Capture the cell that displays the provided text and extract its (X, Y) central coordinate. 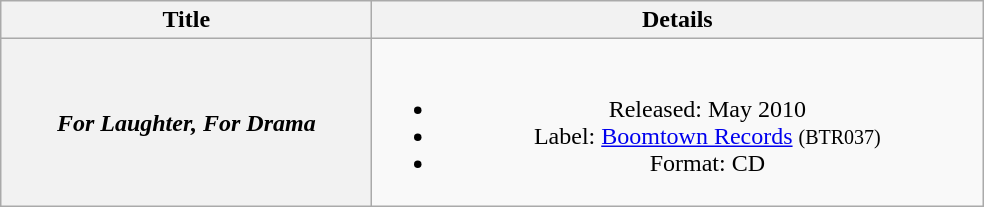
For Laughter, For Drama (186, 122)
Released: May 2010Label: Boomtown Records (BTR037)Format: CD (678, 122)
Details (678, 20)
Title (186, 20)
